Search for the cell housing the specified text and yield its [X, Y] center coordinate. 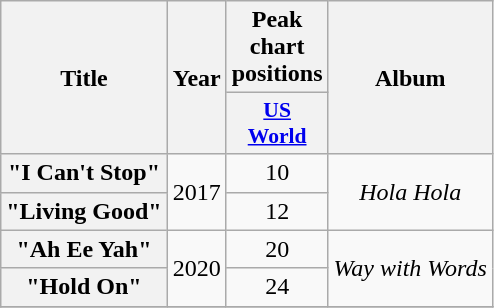
2020 [196, 268]
"Living Good" [84, 211]
"I Can't Stop" [84, 173]
Album [410, 78]
Peak chart positions [277, 47]
2017 [196, 192]
Year [196, 78]
"Ah Ee Yah" [84, 249]
"Hold On" [84, 287]
Way with Words [410, 268]
Hola Hola [410, 192]
12 [277, 211]
USWorld [277, 124]
10 [277, 173]
Title [84, 78]
20 [277, 249]
24 [277, 287]
